Return the [X, Y] coordinate for the center point of the cell that contains the specified text.  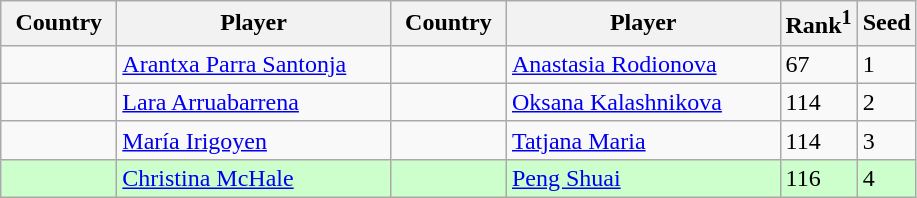
Christina McHale [254, 178]
2 [886, 102]
4 [886, 178]
Seed [886, 24]
Peng Shuai [643, 178]
67 [818, 64]
3 [886, 140]
Tatjana Maria [643, 140]
María Irigoyen [254, 140]
Rank1 [818, 24]
Anastasia Rodionova [643, 64]
Oksana Kalashnikova [643, 102]
Lara Arruabarrena [254, 102]
1 [886, 64]
116 [818, 178]
Arantxa Parra Santonja [254, 64]
